Locate the cell with the specified text and output its [x, y] center coordinate. 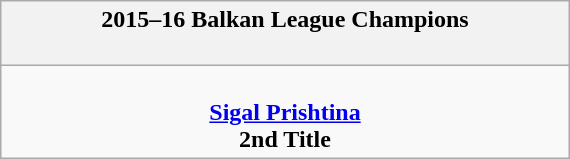
2015–16 Balkan League Champions [284, 34]
Sigal Prishtina2nd Title [284, 112]
